From the cell containing the given text, extract its center point as (x, y) coordinate. 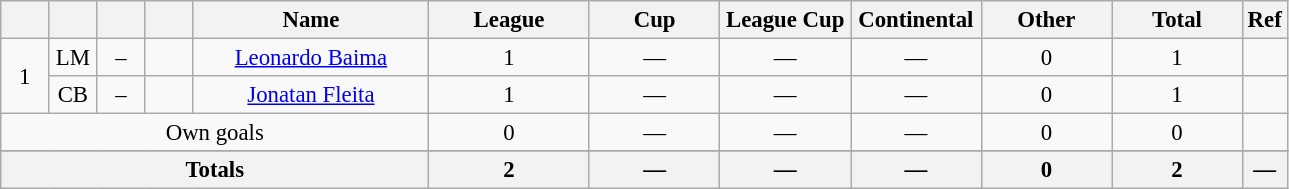
Jonatan Fleita (311, 95)
League Cup (786, 20)
CB (73, 95)
Cup (654, 20)
Total (1178, 20)
LM (73, 58)
Leonardo Baima (311, 58)
Other (1046, 20)
Continental (916, 20)
Ref (1264, 20)
Own goals (215, 133)
Totals (215, 170)
Name (311, 20)
League (510, 20)
